Capture the cell that displays the provided text and extract its (X, Y) central coordinate. 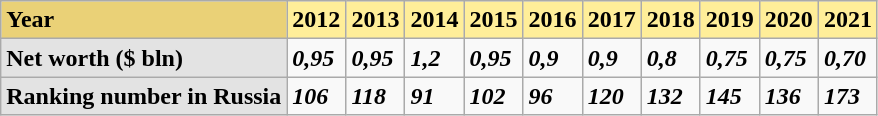
2021 (848, 20)
0,70 (848, 58)
Ranking number in Russia (144, 96)
1,2 (434, 58)
145 (730, 96)
132 (670, 96)
91 (434, 96)
Net worth ($ bln) (144, 58)
2013 (376, 20)
2015 (494, 20)
96 (552, 96)
2012 (316, 20)
2016 (552, 20)
Year (144, 20)
2020 (788, 20)
173 (848, 96)
2019 (730, 20)
2014 (434, 20)
2017 (612, 20)
102 (494, 96)
120 (612, 96)
2018 (670, 20)
0,8 (670, 58)
106 (316, 96)
118 (376, 96)
136 (788, 96)
